Scan for the cell matching the given text and deliver its [X, Y] coordinate at center. 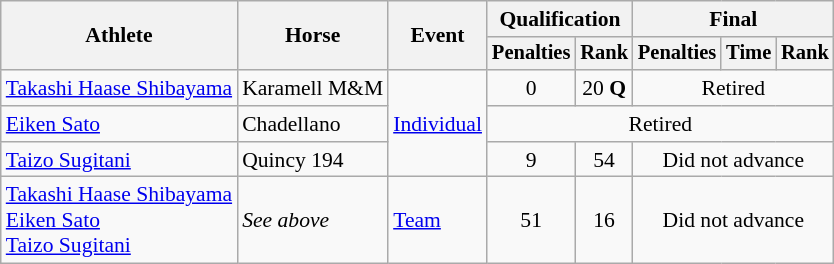
16 [604, 220]
Horse [312, 36]
Takashi Haase Shibayama [119, 88]
Athlete [119, 36]
Eiken Sato [119, 124]
51 [531, 220]
0 [531, 88]
Chadellano [312, 124]
See above [312, 220]
Final [734, 19]
Quincy 194 [312, 160]
Team [438, 220]
Event [438, 36]
Time [748, 54]
Individual [438, 124]
9 [531, 160]
Takashi Haase ShibayamaEiken SatoTaizo Sugitani [119, 220]
Taizo Sugitani [119, 160]
54 [604, 160]
Qualification [560, 19]
Karamell M&M [312, 88]
20 Q [604, 88]
